Provide the [x, y] coordinate of the cell's center where the given text is located.  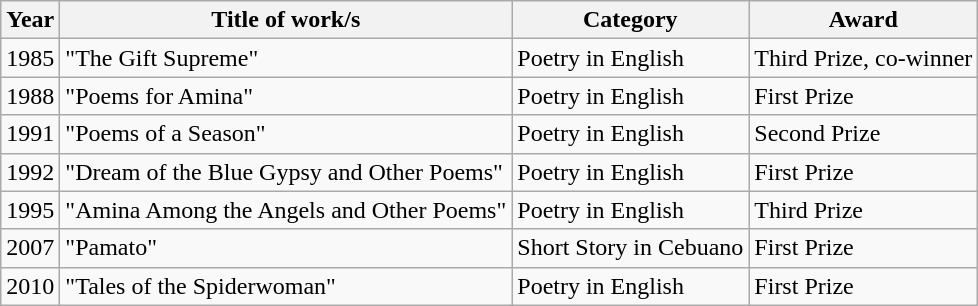
2007 [30, 248]
Second Prize [864, 134]
2010 [30, 286]
1988 [30, 96]
Award [864, 20]
"The Gift Supreme" [286, 58]
Year [30, 20]
"Tales of the Spiderwoman" [286, 286]
"Poems of a Season" [286, 134]
Title of work/s [286, 20]
1995 [30, 210]
"Dream of the Blue Gypsy and Other Poems" [286, 172]
1985 [30, 58]
"Pamato" [286, 248]
Category [630, 20]
Short Story in Cebuano [630, 248]
Third Prize, co-winner [864, 58]
1991 [30, 134]
"Amina Among the Angels and Other Poems" [286, 210]
"Poems for Amina" [286, 96]
1992 [30, 172]
Third Prize [864, 210]
